From the cell containing the given text, extract its center point as [x, y] coordinate. 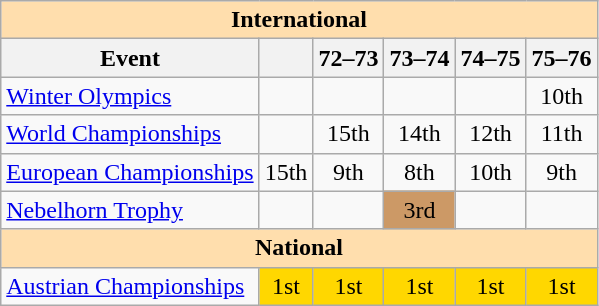
Nebelhorn Trophy [130, 210]
74–75 [490, 58]
14th [420, 134]
International [299, 20]
11th [562, 134]
World Championships [130, 134]
Winter Olympics [130, 96]
3rd [420, 210]
12th [490, 134]
Austrian Championships [130, 286]
8th [420, 172]
75–76 [562, 58]
Event [130, 58]
72–73 [348, 58]
National [299, 248]
73–74 [420, 58]
European Championships [130, 172]
